Provide the [X, Y] coordinate of the cell's center where the given text is located.  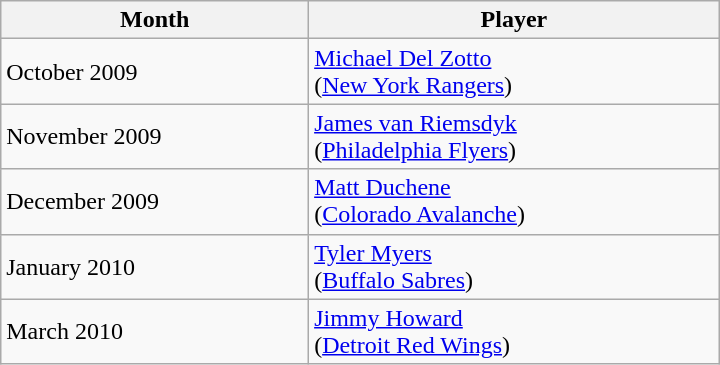
November 2009 [155, 136]
Player [514, 20]
December 2009 [155, 202]
Matt Duchene(Colorado Avalanche) [514, 202]
Michael Del Zotto(New York Rangers) [514, 72]
Jimmy Howard(Detroit Red Wings) [514, 332]
March 2010 [155, 332]
October 2009 [155, 72]
James van Riemsdyk(Philadelphia Flyers) [514, 136]
January 2010 [155, 266]
Month [155, 20]
Tyler Myers(Buffalo Sabres) [514, 266]
